Find where the given text appears and provide that cell's center as [x, y] coordinate. 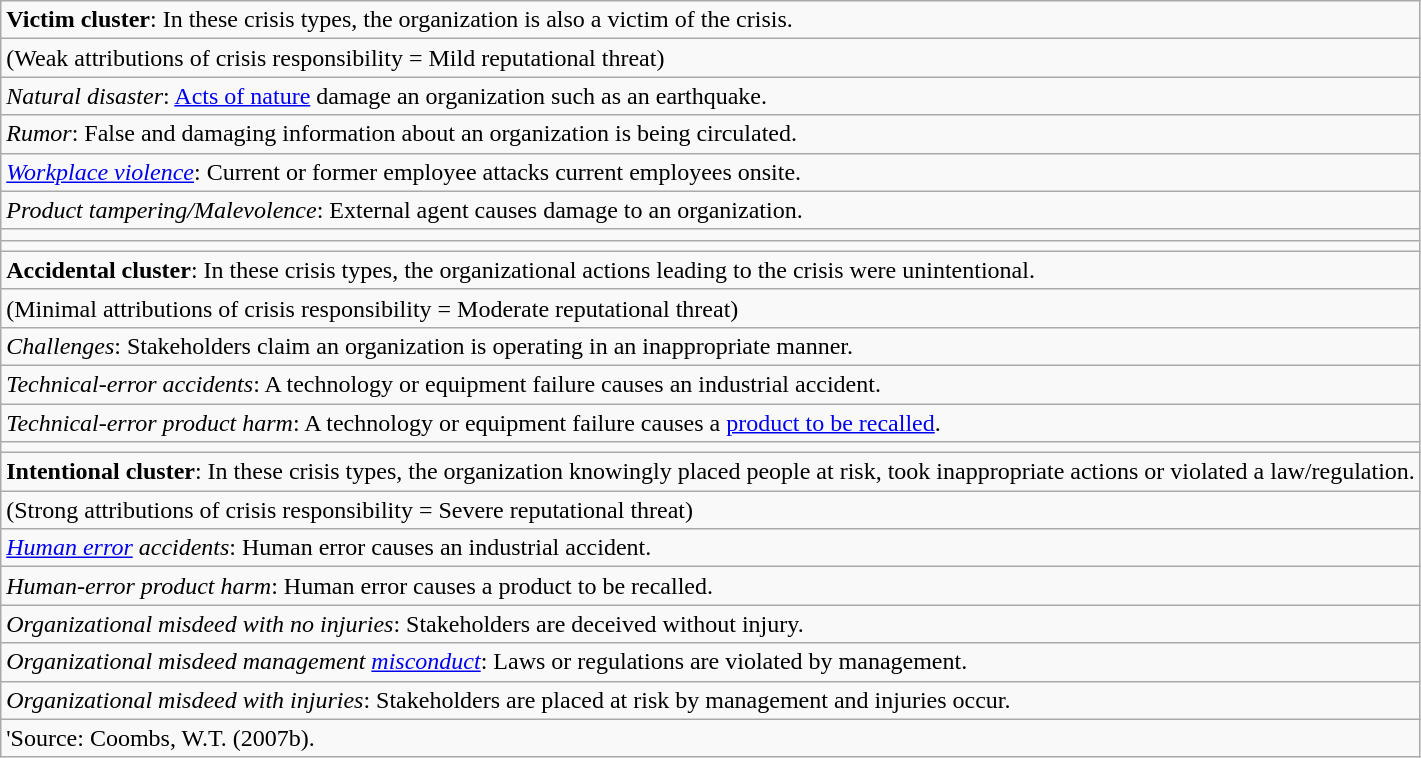
Human error accidents: Human error causes an industrial accident. [711, 548]
Organizational misdeed with injuries: Stakeholders are placed at risk by management and injuries occur. [711, 700]
Organizational misdeed with no injuries: Stakeholders are deceived without injury. [711, 624]
Rumor: False and damaging information about an organization is being circulated. [711, 134]
Workplace violence: Current or former employee attacks current employees onsite. [711, 172]
Technical-error product harm: A technology or equipment failure causes a product to be recalled. [711, 423]
Product tampering/Malevolence: External agent causes damage to an organization. [711, 210]
(Weak attributions of crisis responsibility = Mild reputational threat) [711, 58]
(Minimal attributions of crisis responsibility = Moderate reputational threat) [711, 308]
'Source: Coombs, W.T. (2007b). [711, 738]
(Strong attributions of crisis responsibility = Severe reputational threat) [711, 510]
Accidental cluster: In these crisis types, the organizational actions leading to the crisis were unintentional. [711, 270]
Human-error product harm: Human error causes a product to be recalled. [711, 586]
Technical-error accidents: A technology or equipment failure causes an industrial accident. [711, 384]
Organizational misdeed management misconduct: Laws or regulations are violated by management. [711, 662]
Challenges: Stakeholders claim an organization is operating in an inappropriate manner. [711, 346]
Victim cluster: In these crisis types, the organization is also a victim of the crisis. [711, 20]
Natural disaster: Acts of nature damage an organization such as an earthquake. [711, 96]
